Scan for the cell matching the given text and deliver its (X, Y) coordinate at center. 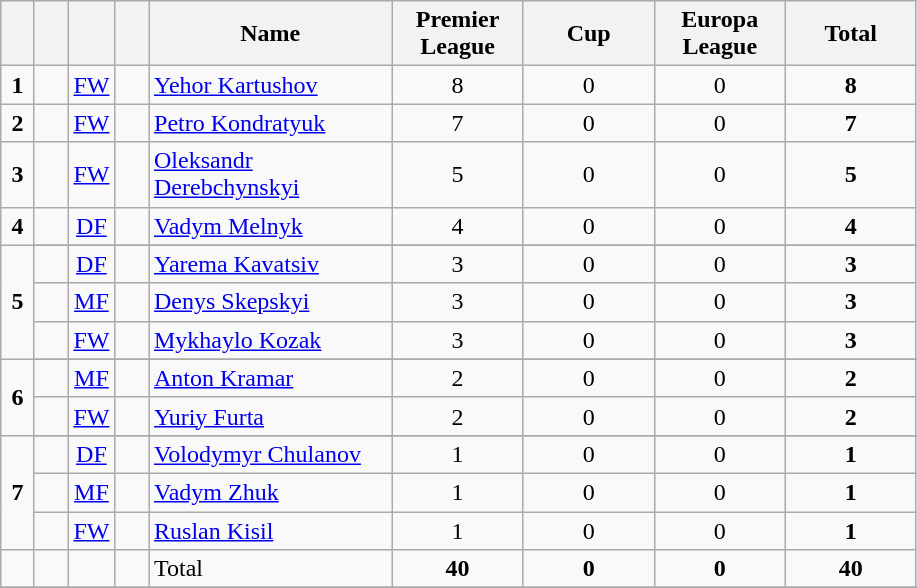
Oleksandr Derebchynskyi (270, 174)
Yarema Kavatsiv (270, 264)
Vadym Zhuk (270, 492)
Mykhaylo Kozak (270, 340)
Denys Skepskyi (270, 302)
Premier League (458, 34)
Yuriy Furta (270, 416)
Name (270, 34)
Vadym Melnyk (270, 226)
Ruslan Kisil (270, 531)
Anton Kramar (270, 378)
Cup (588, 34)
Yehor Kartushov (270, 85)
Europa League (720, 34)
Petro Kondratyuk (270, 123)
Volodymyr Chulanov (270, 454)
6 (18, 397)
